Output the (X, Y) coordinate of the center of the cell containing the given text.  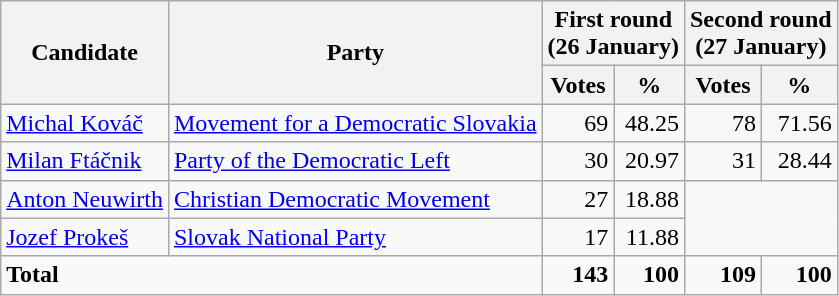
109 (722, 275)
48.25 (650, 123)
69 (578, 123)
Second round(27 January) (760, 34)
18.88 (650, 199)
Party of the Democratic Left (355, 161)
First round(26 January) (613, 34)
Movement for a Democratic Slovakia (355, 123)
20.97 (650, 161)
Anton Neuwirth (85, 199)
Total (272, 275)
Party (355, 52)
Slovak National Party (355, 237)
27 (578, 199)
Christian Democratic Movement (355, 199)
31 (722, 161)
Michal Kováč (85, 123)
Candidate (85, 52)
11.88 (650, 237)
28.44 (799, 161)
71.56 (799, 123)
Milan Ftáčnik (85, 161)
17 (578, 237)
78 (722, 123)
143 (578, 275)
Jozef Prokeš (85, 237)
30 (578, 161)
